Pinpoint the cell where the given text exists, returning its (X, Y) midpoint coordinate. 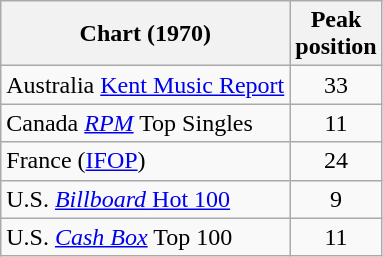
Chart (1970) (146, 34)
Australia Kent Music Report (146, 85)
24 (336, 161)
U.S. Cash Box Top 100 (146, 237)
Canada RPM Top Singles (146, 123)
9 (336, 199)
U.S. Billboard Hot 100 (146, 199)
33 (336, 85)
France (IFOP) (146, 161)
Peakposition (336, 34)
